Scan for the cell matching the given text and deliver its (x, y) coordinate at center. 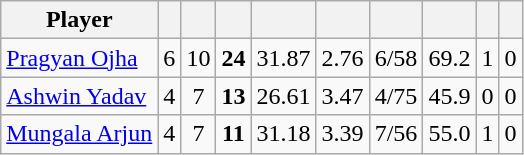
11 (234, 134)
13 (234, 96)
45.9 (450, 96)
69.2 (450, 58)
3.39 (342, 134)
6 (170, 58)
31.87 (284, 58)
2.76 (342, 58)
Player (80, 20)
26.61 (284, 96)
4/75 (396, 96)
Mungala Arjun (80, 134)
10 (198, 58)
3.47 (342, 96)
Ashwin Yadav (80, 96)
31.18 (284, 134)
24 (234, 58)
6/58 (396, 58)
7/56 (396, 134)
Pragyan Ojha (80, 58)
55.0 (450, 134)
